Detect which cell encompasses the target text, then output its (x, y) center coordinate. 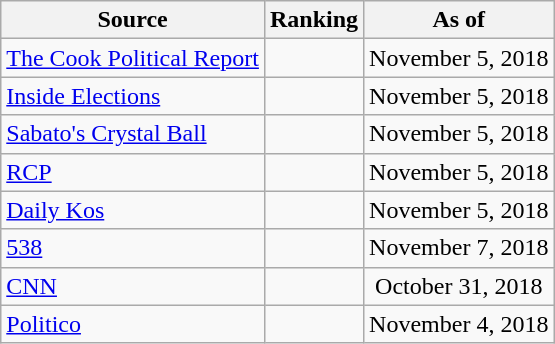
November 7, 2018 (459, 248)
October 31, 2018 (459, 286)
Ranking (314, 20)
Source (133, 20)
Daily Kos (133, 210)
CNN (133, 286)
The Cook Political Report (133, 58)
As of (459, 20)
November 4, 2018 (459, 324)
Inside Elections (133, 96)
Politico (133, 324)
Sabato's Crystal Ball (133, 134)
RCP (133, 172)
538 (133, 248)
